Detect which cell encompasses the target text, then output its [x, y] center coordinate. 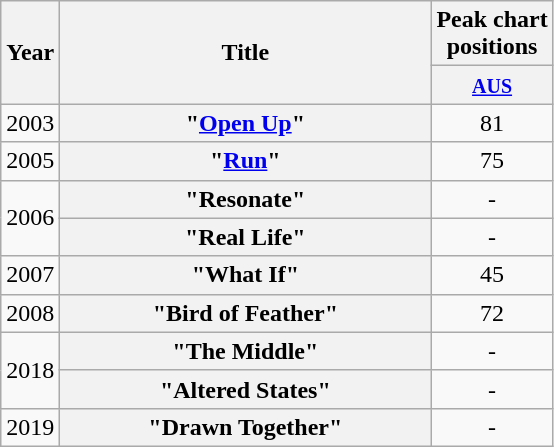
AUS [492, 85]
2019 [30, 427]
2006 [30, 218]
"Bird of Feather" [246, 313]
"Open Up" [246, 123]
"What If" [246, 275]
2007 [30, 275]
"The Middle" [246, 351]
"Drawn Together" [246, 427]
Title [246, 52]
"Run" [246, 161]
2005 [30, 161]
2003 [30, 123]
75 [492, 161]
"Altered States" [246, 389]
"Resonate" [246, 199]
Peak chartpositions [492, 34]
45 [492, 275]
72 [492, 313]
"Real Life" [246, 237]
2018 [30, 370]
Year [30, 52]
81 [492, 123]
2008 [30, 313]
